Determine the (X, Y) coordinate at the center of the cell enclosing the given text.  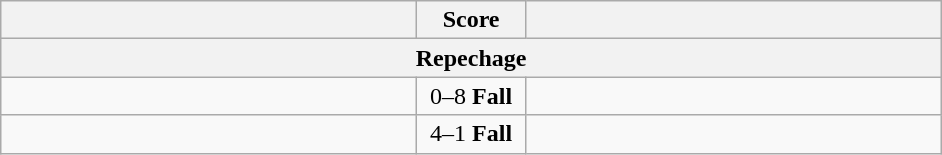
0–8 Fall (472, 96)
4–1 Fall (472, 134)
Score (472, 20)
Repechage (472, 58)
